Find where the given text appears and provide that cell's center as [x, y] coordinate. 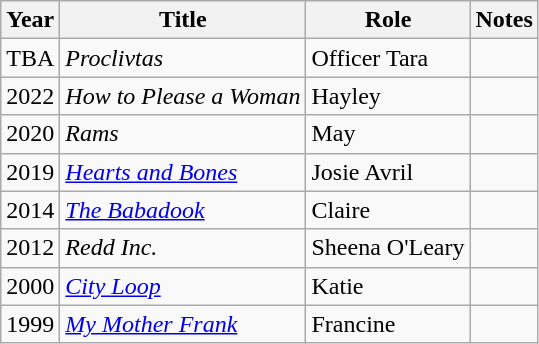
My Mother Frank [183, 324]
Officer Tara [388, 58]
Josie Avril [388, 172]
City Loop [183, 286]
May [388, 134]
Redd Inc. [183, 248]
Year [30, 20]
Rams [183, 134]
2014 [30, 210]
2000 [30, 286]
2022 [30, 96]
1999 [30, 324]
Role [388, 20]
2019 [30, 172]
Sheena O'Leary [388, 248]
Katie [388, 286]
2012 [30, 248]
How to Please a Woman [183, 96]
Hearts and Bones [183, 172]
The Babadook [183, 210]
Claire [388, 210]
Notes [504, 20]
2020 [30, 134]
TBA [30, 58]
Proclivtas [183, 58]
Francine [388, 324]
Hayley [388, 96]
Title [183, 20]
